Pinpoint the cell where the given text exists, returning its [X, Y] midpoint coordinate. 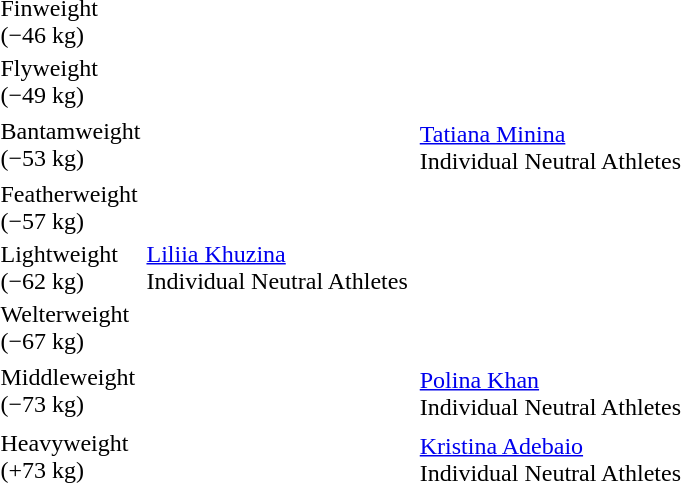
Liliia Khuzina Individual Neutral Athletes [277, 268]
